For the text-containing cell, return its midpoint in (x, y) coordinate format. 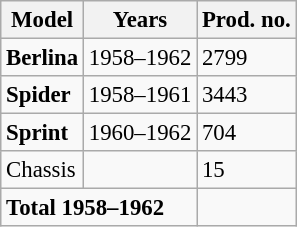
Berlina (42, 58)
704 (246, 133)
2799 (246, 58)
Sprint (42, 133)
3443 (246, 95)
Model (42, 20)
15 (246, 170)
1958–1961 (140, 95)
Total 1958–1962 (99, 208)
Prod. no. (246, 20)
Years (140, 20)
Spider (42, 95)
1958–1962 (140, 58)
1960–1962 (140, 133)
Chassis (42, 170)
